Pinpoint the cell where the given text exists, returning its (x, y) midpoint coordinate. 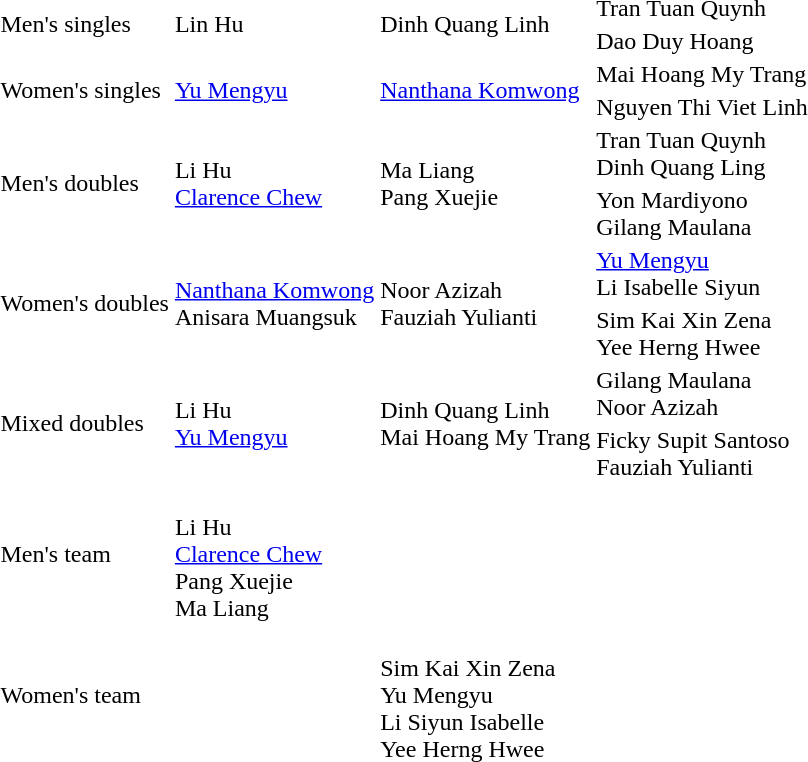
Noor Azizah Fauziah Yulianti (486, 304)
Yu Mengyu (274, 90)
Dinh Quang Linh Mai Hoang My Trang (486, 424)
Li Hu Yu Mengyu (274, 424)
Li Hu Clarence Chew (274, 184)
Ma Liang Pang Xuejie (486, 184)
Nanthana Komwong (486, 90)
Li HuClarence ChewPang XuejieMa Liang (274, 554)
Nanthana Komwong Anisara Muangsuk (274, 304)
